Detect which cell encompasses the target text, then output its (x, y) center coordinate. 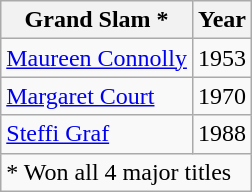
Maureen Connolly (97, 58)
1970 (222, 96)
Margaret Court (97, 96)
Steffi Graf (97, 134)
1953 (222, 58)
Year (222, 20)
1988 (222, 134)
* Won all 4 major titles (126, 172)
Grand Slam * (97, 20)
